Provide the (x, y) coordinate of the cell's center where the given text is located.  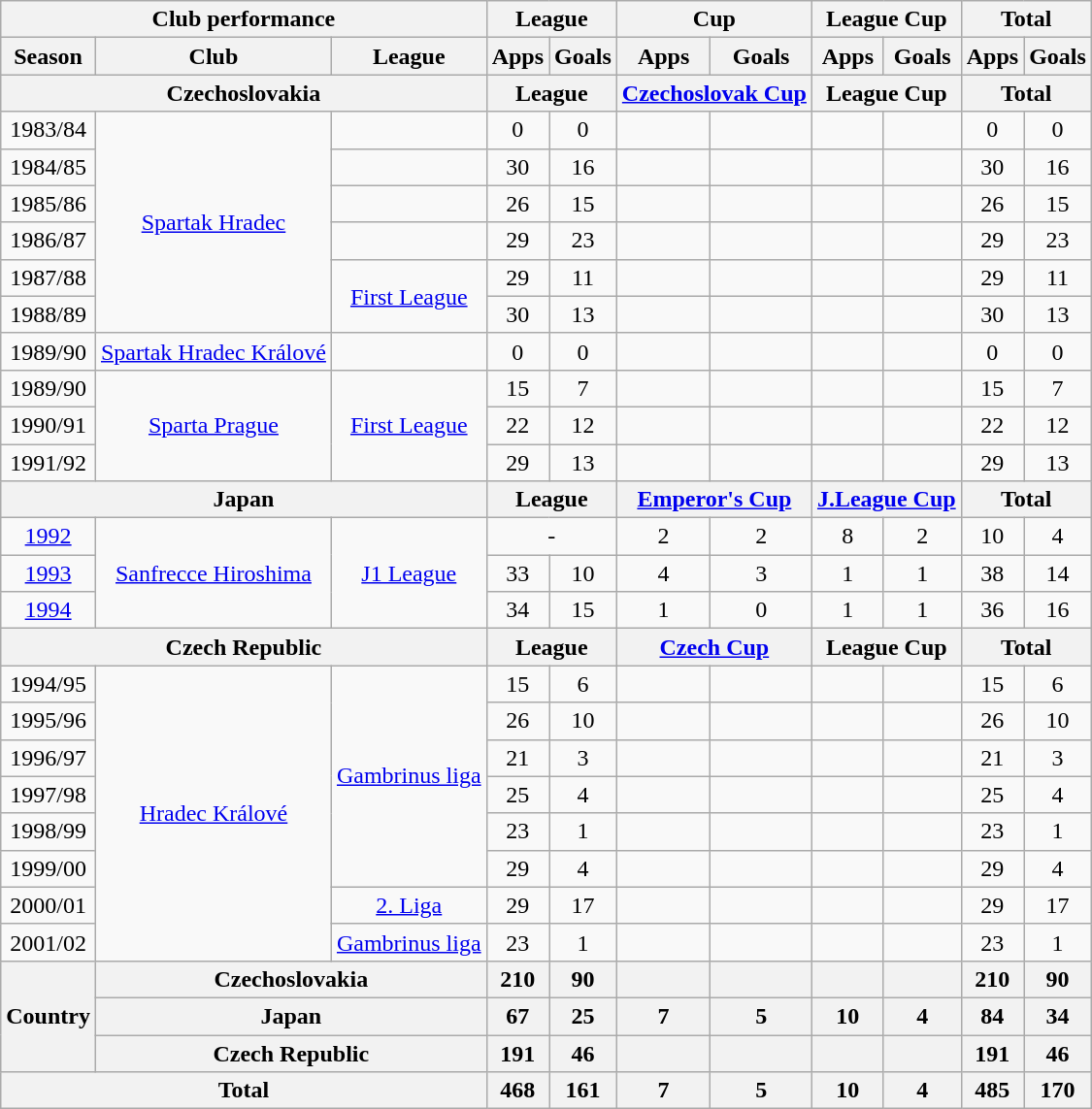
33 (517, 573)
Emperor's Cup (714, 500)
1992 (49, 537)
38 (992, 573)
Season (49, 56)
36 (992, 610)
1991/92 (49, 463)
84 (992, 1016)
1990/91 (49, 425)
J.League Cup (886, 500)
8 (847, 537)
1996/97 (49, 758)
1993 (49, 573)
1997/98 (49, 795)
Club performance (244, 19)
1995/96 (49, 721)
J1 League (409, 573)
Spartak Hradec (214, 222)
1983/84 (49, 130)
161 (583, 1091)
Czech Cup (714, 647)
1985/86 (49, 204)
170 (1058, 1091)
1994 (49, 610)
1994/95 (49, 684)
1984/85 (49, 167)
1999/00 (49, 868)
Czechoslovak Cup (714, 93)
485 (992, 1091)
Sparta Prague (214, 425)
468 (517, 1091)
14 (1058, 573)
1988/89 (49, 314)
- (551, 537)
Cup (714, 19)
Spartak Hradec Králové (214, 351)
2. Liga (409, 905)
Country (49, 1016)
Hradec Králové (214, 813)
1986/87 (49, 241)
Club (214, 56)
1998/99 (49, 832)
1987/88 (49, 277)
2001/02 (49, 942)
Sanfrecce Hiroshima (214, 573)
2000/01 (49, 905)
67 (517, 1016)
